Pinpoint the cell where the given text exists, returning its [x, y] midpoint coordinate. 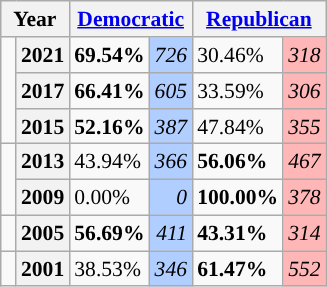
0 [172, 197]
605 [172, 91]
30.46% [238, 55]
47.84% [238, 126]
2009 [42, 197]
306 [304, 91]
355 [304, 126]
43.94% [109, 162]
2015 [42, 126]
726 [172, 55]
2017 [42, 91]
552 [304, 269]
378 [304, 197]
467 [304, 162]
66.41% [109, 91]
2021 [42, 55]
318 [304, 55]
Democratic [130, 19]
366 [172, 162]
411 [172, 233]
56.69% [109, 233]
100.00% [238, 197]
2013 [42, 162]
61.47% [238, 269]
38.53% [109, 269]
56.06% [238, 162]
Year [34, 19]
33.59% [238, 91]
Republican [259, 19]
52.16% [109, 126]
314 [304, 233]
0.00% [109, 197]
69.54% [109, 55]
346 [172, 269]
2005 [42, 233]
387 [172, 126]
43.31% [238, 233]
2001 [42, 269]
